From the cell containing the given text, extract its center point as [x, y] coordinate. 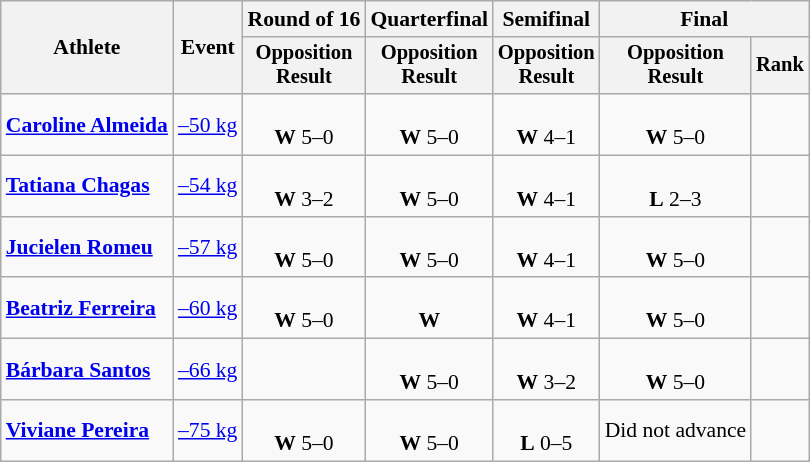
–50 kg [208, 124]
L 0–5 [546, 430]
Athlete [87, 48]
Viviane Pereira [87, 430]
Event [208, 48]
Beatriz Ferreira [87, 308]
Quarterfinal [429, 19]
–75 kg [208, 430]
Rank [780, 66]
L 2–3 [676, 186]
Did not advance [676, 430]
W [429, 308]
Caroline Almeida [87, 124]
Jucielen Romeu [87, 248]
Final [704, 19]
–60 kg [208, 308]
Round of 16 [304, 19]
Bárbara Santos [87, 370]
–54 kg [208, 186]
–66 kg [208, 370]
–57 kg [208, 248]
Tatiana Chagas [87, 186]
Semifinal [546, 19]
